Return (x, y) of the center of cell containing provided text 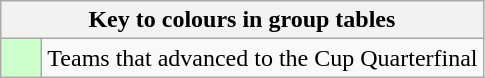
Key to colours in group tables (242, 20)
Teams that advanced to the Cup Quarterfinal (262, 58)
